Search for the cell housing the specified text and yield its (x, y) center coordinate. 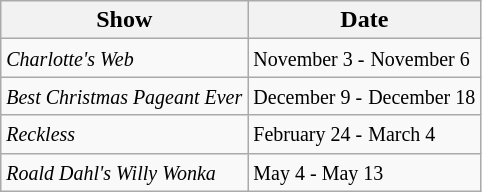
Date (364, 20)
May 4 - May 13 (364, 172)
Reckless (124, 134)
Best Christmas Pageant Ever (124, 96)
Roald Dahl's Willy Wonka (124, 172)
Charlotte's Web (124, 58)
November 3 - November 6 (364, 58)
Show (124, 20)
February 24 - March 4 (364, 134)
December 9 - December 18 (364, 96)
